Scan for the cell matching the given text and deliver its (X, Y) coordinate at center. 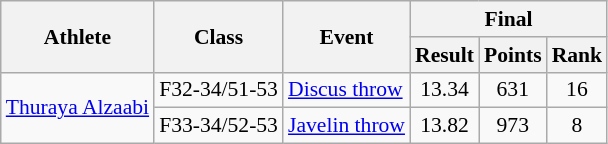
Event (346, 36)
Rank (578, 55)
13.82 (444, 126)
973 (513, 126)
F33-34/52-53 (218, 126)
Result (444, 55)
Final (508, 19)
F32-34/51-53 (218, 90)
Points (513, 55)
Thuraya Alzaabi (78, 108)
8 (578, 126)
16 (578, 90)
Discus throw (346, 90)
13.34 (444, 90)
Javelin throw (346, 126)
631 (513, 90)
Athlete (78, 36)
Class (218, 36)
